Provide the [X, Y] coordinate of the cell's center where the given text is located.  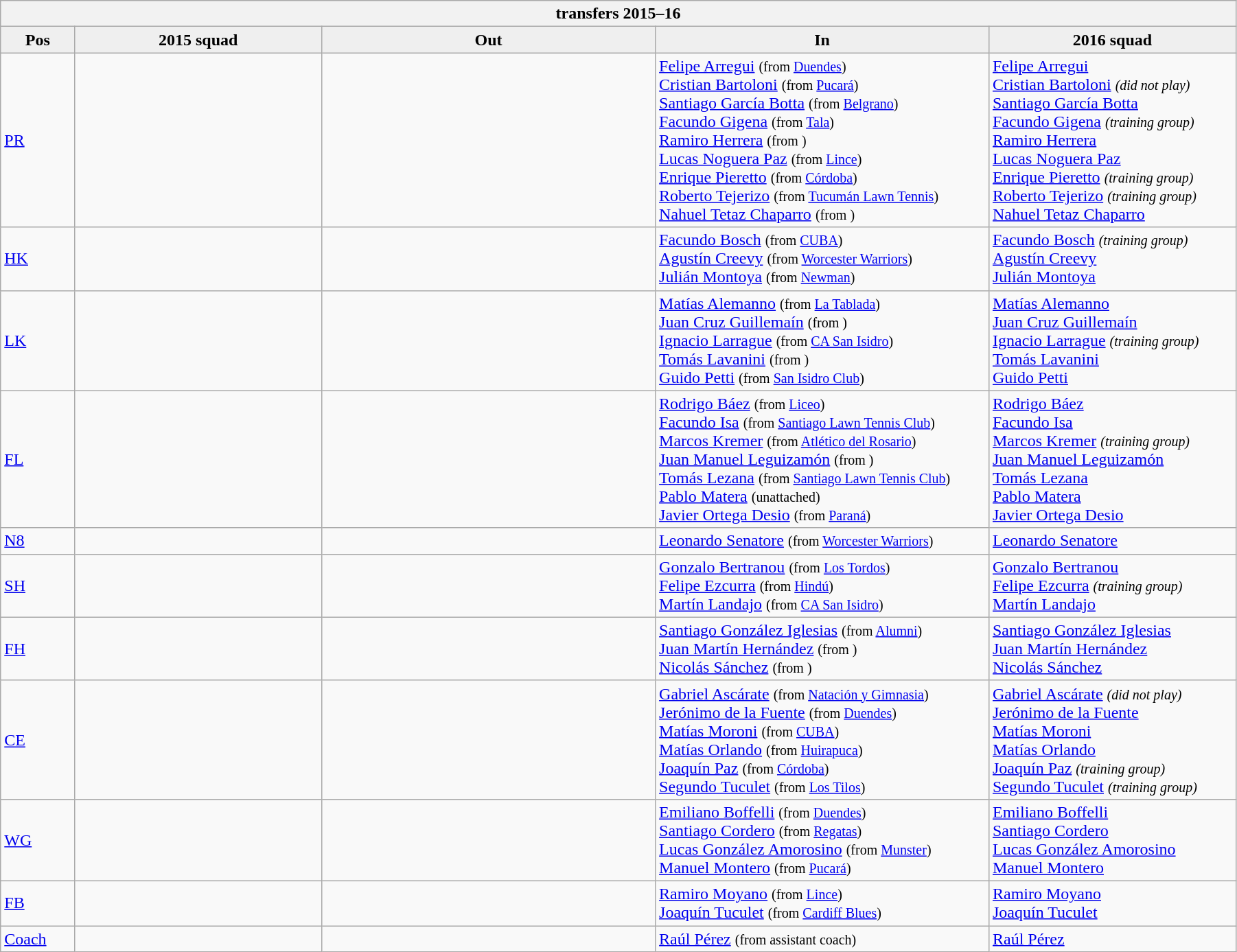
Raúl Pérez (from assistant coach) [822, 938]
FB [38, 903]
Ramiro MoyanoJoaquín Tuculet [1112, 903]
Gonzalo Bertranou (from Los Tordos) Felipe Ezcurra (from Hindú) Martín Landajo (from CA San Isidro) [822, 585]
Leonardo Senatore [1112, 541]
2016 squad [1112, 40]
Coach [38, 938]
CE [38, 740]
WG [38, 840]
Out [489, 40]
Gabriel Ascárate (did not play)Jerónimo de la FuenteMatías MoroniMatías OrlandoJoaquín Paz (training group)Segundo Tuculet (training group) [1112, 740]
Santiago González IglesiasJuan Martín HernándezNicolás Sánchez [1112, 649]
SH [38, 585]
Gonzalo BertranouFelipe Ezcurra (training group)Martín Landajo [1112, 585]
Rodrigo BáezFacundo IsaMarcos Kremer (training group)Juan Manuel LeguizamónTomás LezanaPablo MateraJavier Ortega Desio [1112, 459]
2015 squad [198, 40]
Facundo Bosch (from CUBA) Agustín Creevy (from Worcester Warriors) Julián Montoya (from Newman) [822, 259]
Emiliano BoffelliSantiago CorderoLucas González AmorosinoManuel Montero [1112, 840]
In [822, 40]
Pos [38, 40]
Ramiro Moyano (from Lince) Joaquín Tuculet (from Cardiff Blues) [822, 903]
PR [38, 140]
Facundo Bosch (training group)Agustín CreevyJulián Montoya [1112, 259]
Santiago González Iglesias (from Alumni) Juan Martín Hernández (from ) Nicolás Sánchez (from ) [822, 649]
FH [38, 649]
Raúl Pérez [1112, 938]
FL [38, 459]
LK [38, 340]
Emiliano Boffelli (from Duendes) Santiago Cordero (from Regatas) Lucas González Amorosino (from Munster) Manuel Montero (from Pucará) [822, 840]
Leonardo Senatore (from Worcester Warriors) [822, 541]
transfers 2015–16 [618, 14]
N8 [38, 541]
HK [38, 259]
Matías AlemannoJuan Cruz GuillemaínIgnacio Larrague (training group)Tomás LavaniniGuido Petti [1112, 340]
